Scan for the cell matching the given text and deliver its (X, Y) coordinate at center. 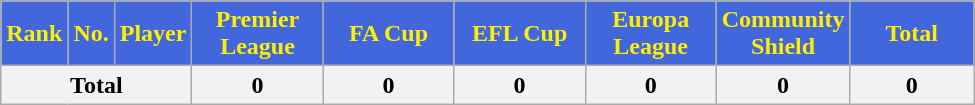
Europa League (650, 34)
Player (153, 34)
EFL Cup (520, 34)
Community Shield (783, 34)
Rank (34, 34)
FA Cup (388, 34)
No. (91, 34)
Premier League (258, 34)
